Identify which cell holds the provided text, then report its [X, Y] central coordinate. 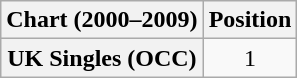
Position [250, 20]
Chart (2000–2009) [102, 20]
1 [250, 58]
UK Singles (OCC) [102, 58]
